Identify which cell holds the provided text, then report its (x, y) central coordinate. 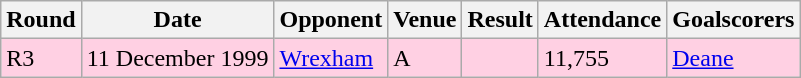
Opponent (331, 20)
Round (41, 20)
Wrexham (331, 58)
Result (500, 20)
Date (178, 20)
Goalscorers (734, 20)
Deane (734, 58)
Venue (425, 20)
R3 (41, 58)
11 December 1999 (178, 58)
Attendance (602, 20)
11,755 (602, 58)
A (425, 58)
